Search for the cell housing the specified text and yield its (X, Y) center coordinate. 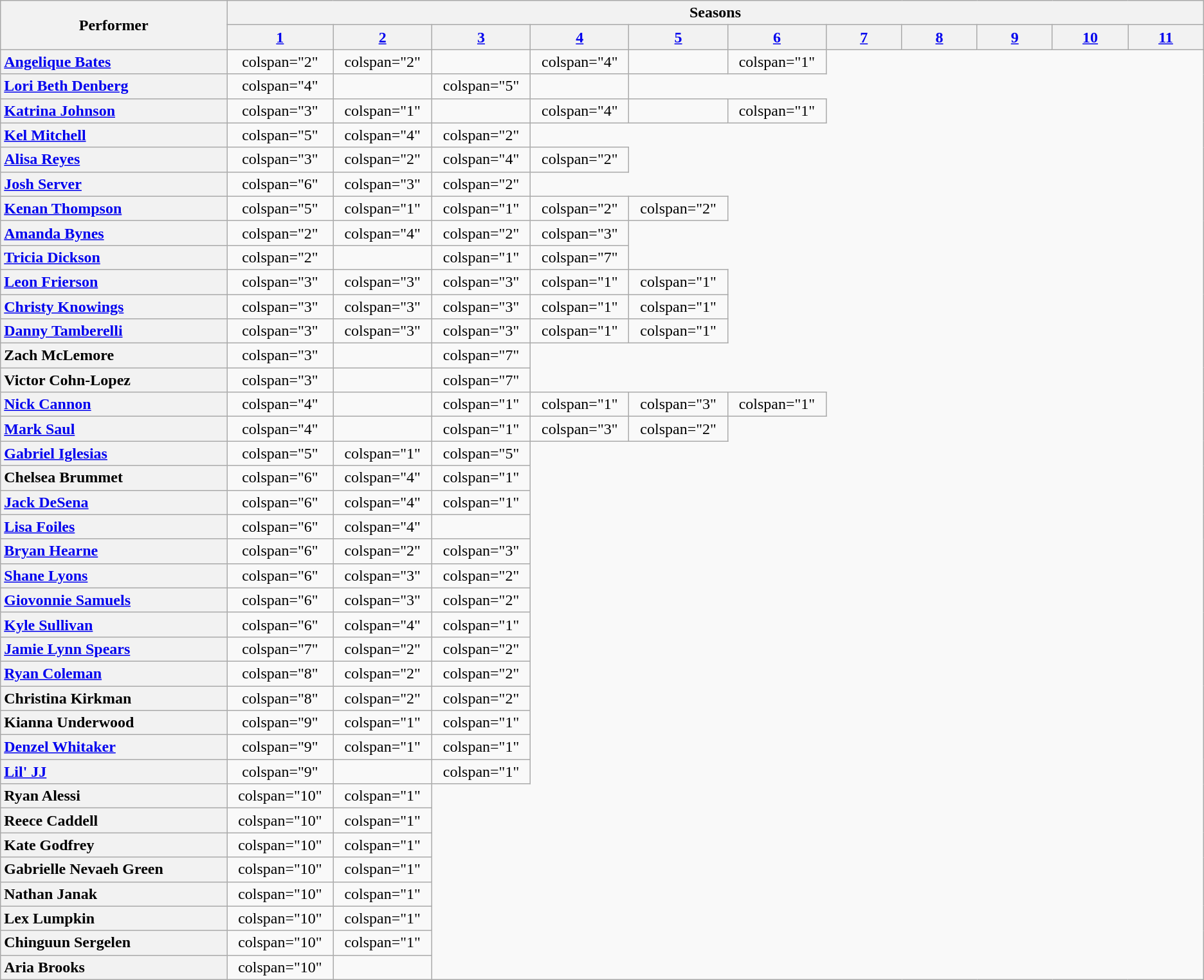
11 (1165, 37)
Tricia Dickson (114, 257)
2 (382, 37)
Nathan Janak (114, 894)
Denzel Whitaker (114, 747)
Kenan Thompson (114, 208)
Chelsea Brummet (114, 478)
Lori Beth Denberg (114, 86)
Lil' JJ (114, 772)
Kel Mitchell (114, 135)
Leon Frierson (114, 282)
Bryan Hearne (114, 551)
Gabrielle Nevaeh Green (114, 869)
9 (1015, 37)
10 (1090, 37)
Jack DeSena (114, 502)
Chinguun Sergelen (114, 943)
Giovonnie Samuels (114, 600)
Christina Kirkman (114, 698)
7 (864, 37)
3 (481, 37)
Josh Server (114, 184)
Performer (114, 25)
Mark Saul (114, 429)
6 (777, 37)
Gabriel Iglesias (114, 453)
Ryan Coleman (114, 673)
Lex Lumpkin (114, 918)
5 (678, 37)
Christy Knowings (114, 307)
1 (280, 37)
Kate Godfrey (114, 845)
Lisa Foiles (114, 527)
Nick Cannon (114, 404)
Amanda Bynes (114, 233)
Ryan Alessi (114, 796)
8 (939, 37)
Jamie Lynn Spears (114, 649)
Kianna Underwood (114, 723)
Katrina Johnson (114, 111)
Seasons (715, 13)
4 (580, 37)
Kyle Sullivan (114, 624)
Angelique Bates (114, 62)
Zach McLemore (114, 356)
Victor Cohn-Lopez (114, 380)
Shane Lyons (114, 576)
Aria Brooks (114, 967)
Reece Caddell (114, 821)
Alisa Reyes (114, 159)
Danny Tamberelli (114, 331)
